Identify which cell holds the provided text, then report its [X, Y] central coordinate. 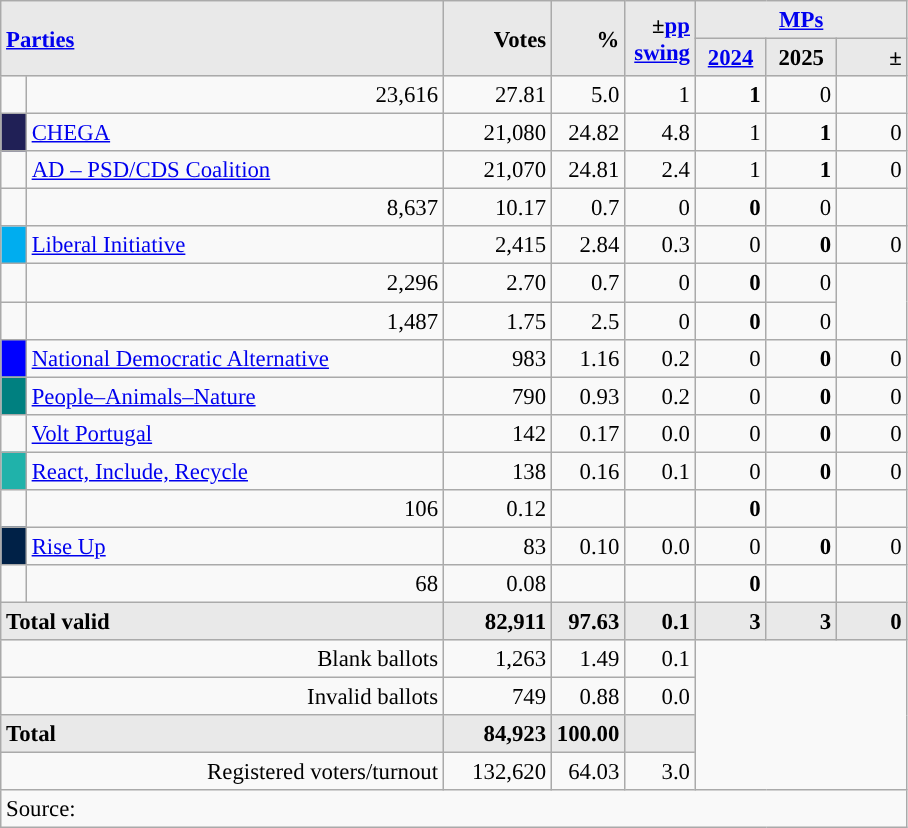
749 [497, 697]
24.82 [588, 133]
Total [222, 734]
Rise Up [234, 546]
2,296 [234, 283]
0.08 [497, 584]
Parties [222, 38]
2.84 [588, 245]
1,263 [497, 659]
Votes [497, 38]
2.5 [588, 321]
Registered voters/turnout [222, 772]
React, Include, Recycle [234, 471]
983 [497, 358]
1,487 [234, 321]
21,080 [497, 133]
Volt Portugal [234, 433]
Source: [454, 809]
2025 [802, 58]
Liberal Initiative [234, 245]
0.93 [588, 396]
AD – PSD/CDS Coalition [234, 170]
People–Animals–Nature [234, 396]
64.03 [588, 772]
Invalid ballots [222, 697]
21,070 [497, 170]
% [588, 38]
138 [497, 471]
10.17 [497, 208]
2,415 [497, 245]
4.8 [660, 133]
MPs [801, 20]
106 [234, 509]
84,923 [497, 734]
±pp swing [660, 38]
68 [234, 584]
5.0 [588, 95]
1.75 [497, 321]
National Democratic Alternative [234, 358]
3.0 [660, 772]
27.81 [497, 95]
1.16 [588, 358]
Total valid [222, 621]
132,620 [497, 772]
24.81 [588, 170]
2024 [730, 58]
82,911 [497, 621]
2.4 [660, 170]
0.10 [588, 546]
CHEGA [234, 133]
0.12 [497, 509]
0.3 [660, 245]
142 [497, 433]
8,637 [234, 208]
± [872, 58]
0.16 [588, 471]
790 [497, 396]
1.49 [588, 659]
2.70 [497, 283]
83 [497, 546]
Blank ballots [222, 659]
100.00 [588, 734]
0.88 [588, 697]
23,616 [234, 95]
0.17 [588, 433]
97.63 [588, 621]
